Find where the given text appears and provide that cell's center as [X, Y] coordinate. 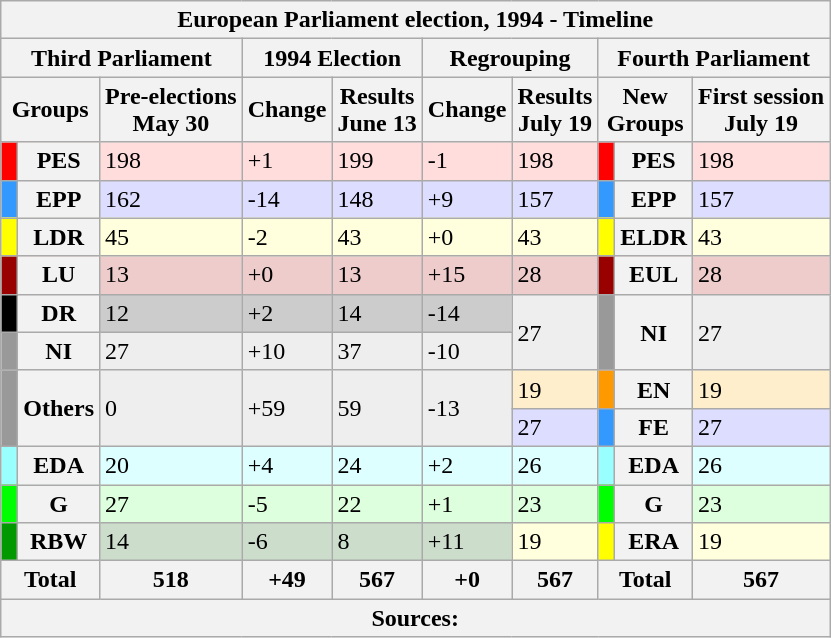
-13 [467, 408]
FE [654, 427]
518 [172, 580]
+9 [467, 199]
Pre-electionsMay 30 [172, 110]
59 [377, 408]
Fourth Parliament [714, 58]
Regrouping [510, 58]
ERA [654, 542]
-10 [467, 351]
162 [172, 199]
Sources: [416, 618]
-1 [467, 161]
199 [377, 161]
+49 [287, 580]
22 [377, 503]
Third Parliament [122, 58]
45 [172, 237]
ELDR [654, 237]
1994 Election [332, 58]
DR [59, 313]
37 [377, 351]
148 [377, 199]
NewGroups [646, 110]
+59 [287, 408]
RBW [59, 542]
+10 [287, 351]
20 [172, 465]
12 [172, 313]
+15 [467, 275]
24 [377, 465]
ResultsJuly 19 [555, 110]
8 [377, 542]
-5 [287, 503]
+11 [467, 542]
First sessionJuly 19 [762, 110]
ResultsJune 13 [377, 110]
Others [59, 408]
LU [59, 275]
EUL [654, 275]
-6 [287, 542]
EN [654, 389]
Groups [50, 110]
+4 [287, 465]
European Parliament election, 1994 - Timeline [416, 20]
-2 [287, 237]
0 [172, 408]
LDR [59, 237]
